Extract the (X, Y) coordinate from the center of the cell holding the provided text.  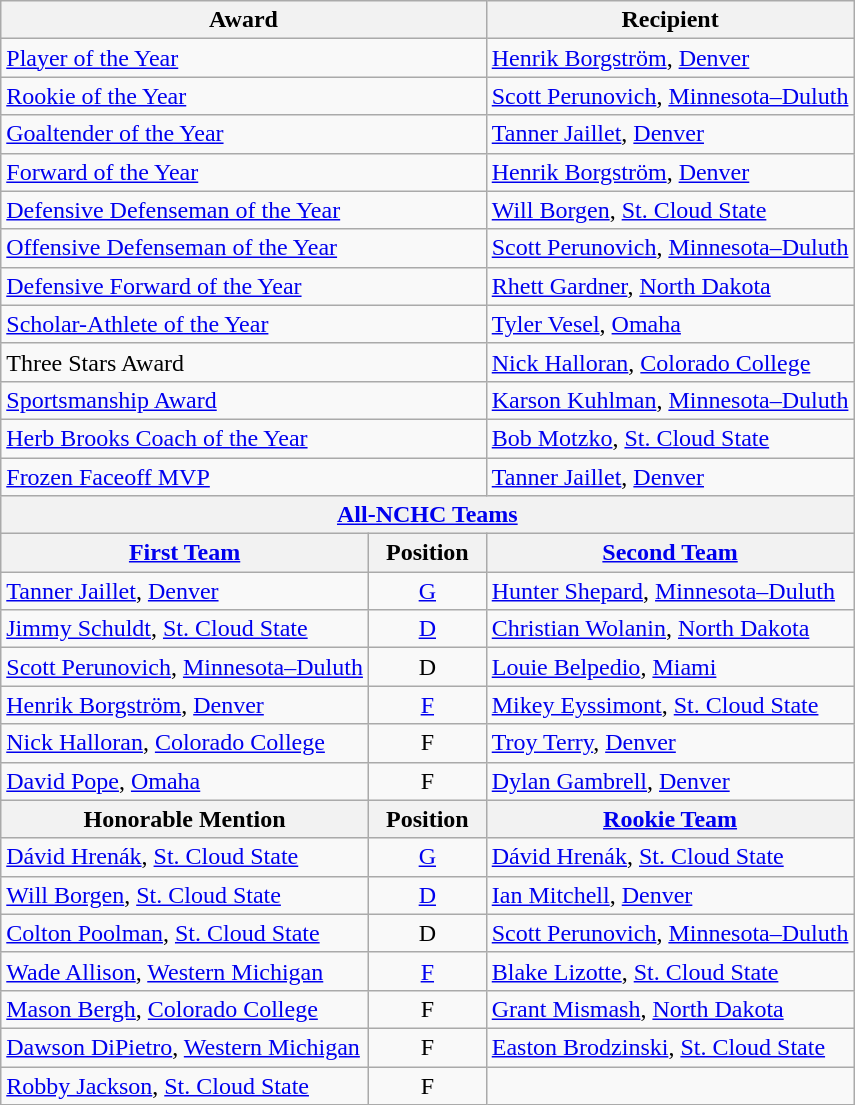
Sportsmanship Award (244, 400)
Recipient (670, 20)
Wade Allison, Western Michigan (185, 971)
Karson Kuhlman, Minnesota–Duluth (670, 400)
Herb Brooks Coach of the Year (244, 438)
Offensive Defenseman of the Year (244, 248)
Scholar-Athlete of the Year (244, 324)
Hunter Shepard, Minnesota–Duluth (670, 591)
Jimmy Schuldt, St. Cloud State (185, 629)
Three Stars Award (244, 362)
Defensive Defenseman of the Year (244, 210)
Dawson DiPietro, Western Michigan (185, 1047)
Honorable Mention (185, 819)
Grant Mismash, North Dakota (670, 1009)
Bob Motzko, St. Cloud State (670, 438)
Goaltender of the Year (244, 134)
Rookie of the Year (244, 96)
Defensive Forward of the Year (244, 286)
All-NCHC Teams (428, 515)
First Team (185, 553)
Player of the Year (244, 58)
Forward of the Year (244, 172)
David Pope, Omaha (185, 781)
Mason Bergh, Colorado College (185, 1009)
Robby Jackson, St. Cloud State (185, 1085)
Second Team (670, 553)
Easton Brodzinski, St. Cloud State (670, 1047)
Blake Lizotte, St. Cloud State (670, 971)
Mikey Eyssimont, St. Cloud State (670, 705)
Troy Terry, Denver (670, 743)
Tyler Vesel, Omaha (670, 324)
Christian Wolanin, North Dakota (670, 629)
Colton Poolman, St. Cloud State (185, 933)
Award (244, 20)
Rhett Gardner, North Dakota (670, 286)
Dylan Gambrell, Denver (670, 781)
Rookie Team (670, 819)
Ian Mitchell, Denver (670, 895)
Louie Belpedio, Miami (670, 667)
Frozen Faceoff MVP (244, 477)
